Locate the cell with the specified text and output its [x, y] center coordinate. 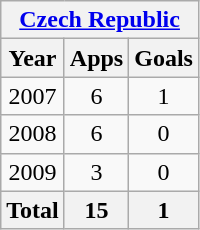
2009 [33, 172]
Goals [164, 58]
Total [33, 210]
Year [33, 58]
2007 [33, 96]
3 [96, 172]
2008 [33, 134]
15 [96, 210]
Czech Republic [100, 20]
Apps [96, 58]
